Return [X, Y] of the center of cell containing provided text 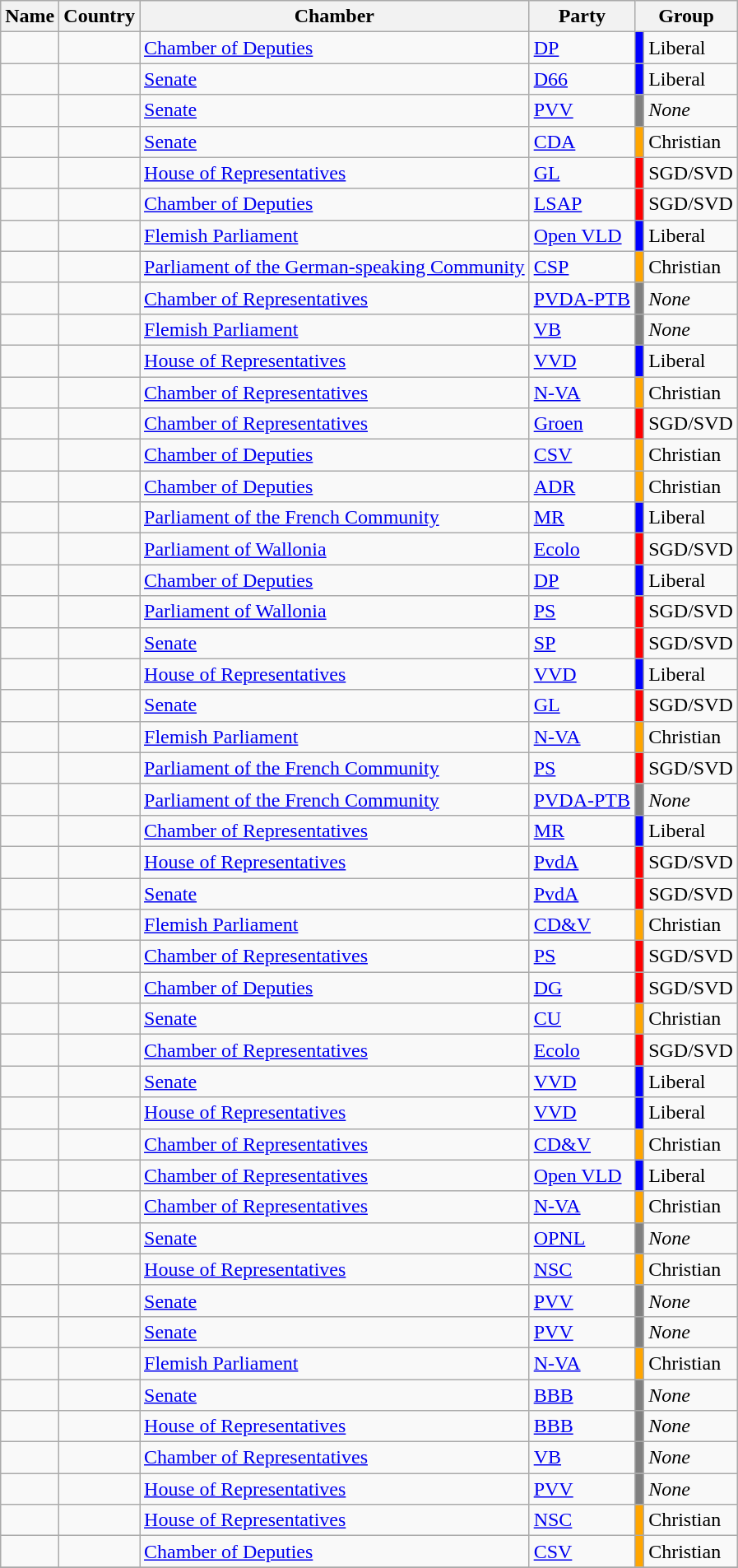
D66 [582, 79]
OPNL [582, 1238]
CSP [582, 267]
ADR [582, 486]
DG [582, 988]
Country [100, 16]
Name [30, 16]
Group [686, 16]
Groen [582, 424]
LSAP [582, 204]
CU [582, 1019]
Parliament of the German-speaking Community [335, 267]
Chamber [335, 16]
Party [582, 16]
SP [582, 643]
CDA [582, 142]
